Output the [X, Y] coordinate of the center of the cell containing the given text.  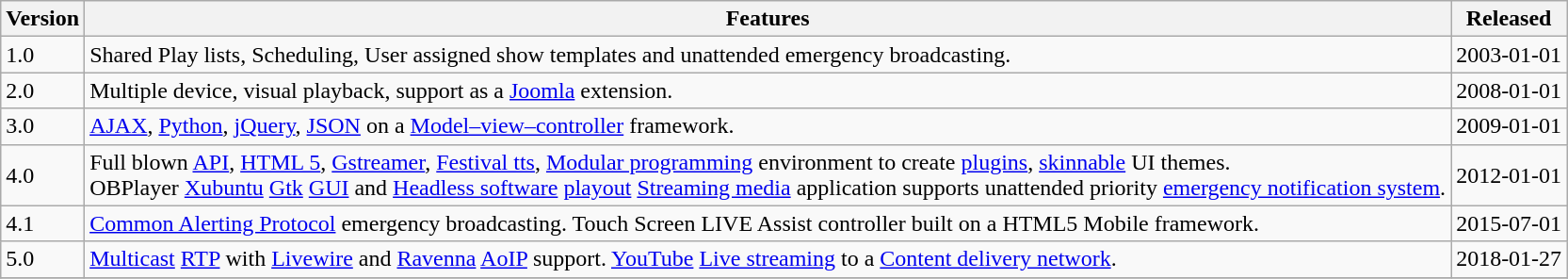
Shared Play lists, Scheduling, User assigned show templates and unattended emergency broadcasting. [768, 55]
Released [1509, 19]
2008-01-01 [1509, 90]
2018-01-27 [1509, 259]
Multicast RTP with Livewire and Ravenna AoIP support. YouTube Live streaming to a Content delivery network. [768, 259]
2003-01-01 [1509, 55]
4.0 [43, 175]
3.0 [43, 126]
4.1 [43, 223]
2.0 [43, 90]
Common Alerting Protocol emergency broadcasting. Touch Screen LIVE Assist controller built on a HTML5 Mobile framework. [768, 223]
Multiple device, visual playback, support as a Joomla extension. [768, 90]
2015-07-01 [1509, 223]
5.0 [43, 259]
AJAX, Python, jQuery, JSON on a Model–view–controller framework. [768, 126]
1.0 [43, 55]
2009-01-01 [1509, 126]
2012-01-01 [1509, 175]
Version [43, 19]
Features [768, 19]
